Return [x, y] of the center of cell containing provided text 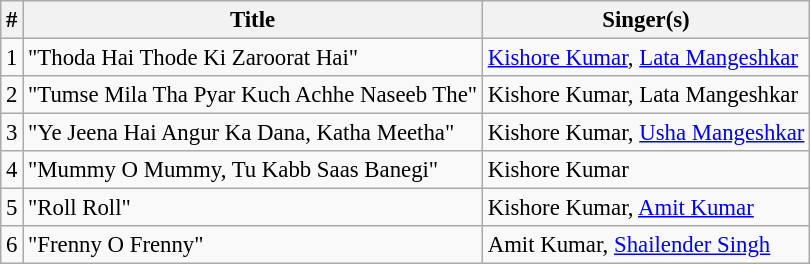
2 [12, 95]
Singer(s) [646, 20]
Title [253, 20]
Kishore Kumar [646, 170]
"Thoda Hai Thode Ki Zaroorat Hai" [253, 58]
3 [12, 133]
"Frenny O Frenny" [253, 245]
Amit Kumar, Shailender Singh [646, 245]
5 [12, 208]
# [12, 20]
Kishore Kumar, Amit Kumar [646, 208]
6 [12, 245]
"Tumse Mila Tha Pyar Kuch Achhe Naseeb The" [253, 95]
"Ye Jeena Hai Angur Ka Dana, Katha Meetha" [253, 133]
4 [12, 170]
1 [12, 58]
"Mummy O Mummy, Tu Kabb Saas Banegi" [253, 170]
"Roll Roll" [253, 208]
Kishore Kumar, Usha Mangeshkar [646, 133]
